Search for the cell housing the specified text and yield its [x, y] center coordinate. 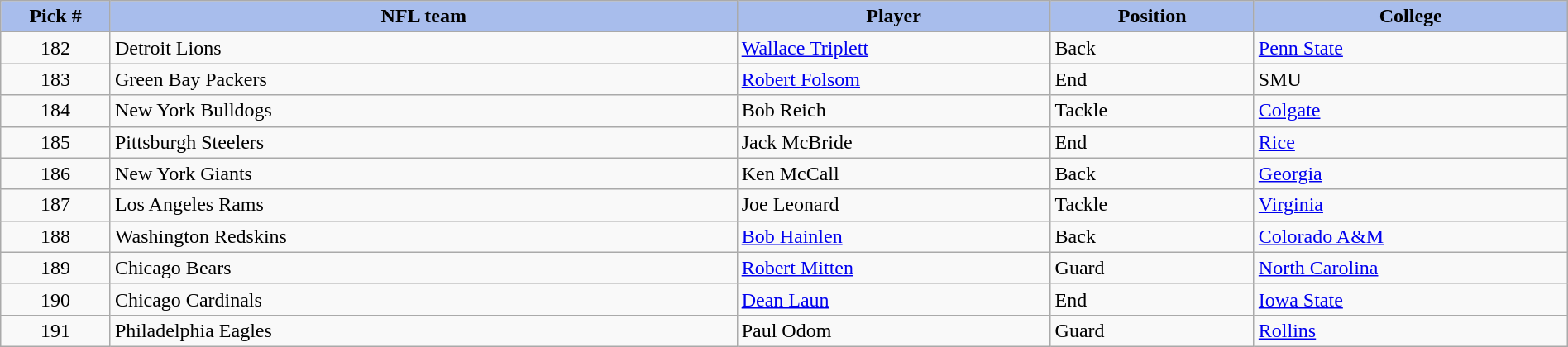
Colgate [1411, 111]
Ken McCall [893, 173]
New York Giants [423, 173]
College [1411, 17]
Position [1152, 17]
Rice [1411, 142]
SMU [1411, 79]
188 [56, 236]
Chicago Bears [423, 268]
Wallace Triplett [893, 48]
189 [56, 268]
Joe Leonard [893, 205]
Jack McBride [893, 142]
Pittsburgh Steelers [423, 142]
Bob Hainlen [893, 236]
Paul Odom [893, 330]
182 [56, 48]
Los Angeles Rams [423, 205]
Pick # [56, 17]
North Carolina [1411, 268]
Penn State [1411, 48]
Detroit Lions [423, 48]
Player [893, 17]
Dean Laun [893, 299]
191 [56, 330]
190 [56, 299]
Philadelphia Eagles [423, 330]
Georgia [1411, 173]
Washington Redskins [423, 236]
Rollins [1411, 330]
Bob Reich [893, 111]
Colorado A&M [1411, 236]
Robert Mitten [893, 268]
184 [56, 111]
187 [56, 205]
186 [56, 173]
Iowa State [1411, 299]
NFL team [423, 17]
Green Bay Packers [423, 79]
185 [56, 142]
New York Bulldogs [423, 111]
183 [56, 79]
Chicago Cardinals [423, 299]
Robert Folsom [893, 79]
Virginia [1411, 205]
